Provide the (x, y) coordinate of the cell's center where the given text is located.  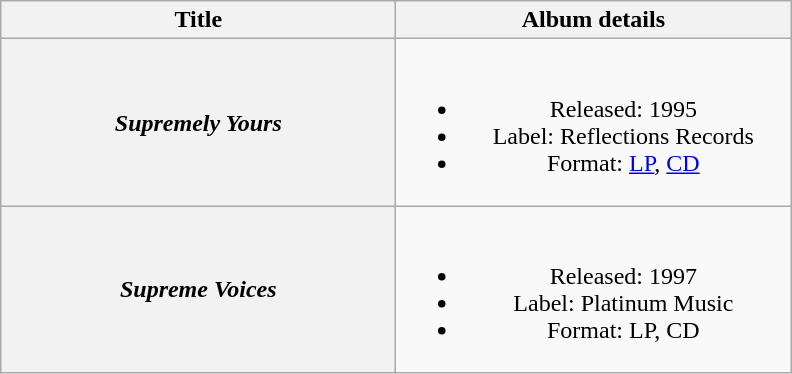
Supremely Yours (198, 122)
Released: 1995Label: Reflections RecordsFormat: LP, CD (594, 122)
Released: 1997Label: Platinum MusicFormat: LP, CD (594, 290)
Title (198, 20)
Supreme Voices (198, 290)
Album details (594, 20)
